Detect which cell encompasses the target text, then output its (X, Y) center coordinate. 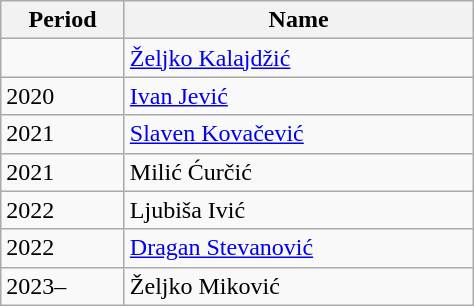
2020 (63, 96)
Ljubiša Ivić (298, 210)
Name (298, 20)
Milić Ćurčić (298, 172)
Željko Kalajdžić (298, 58)
Slaven Kovačević (298, 134)
2023– (63, 286)
Željko Miković (298, 286)
Period (63, 20)
Ivan Jević (298, 96)
Dragan Stevanović (298, 248)
